Detect which cell encompasses the target text, then output its (X, Y) center coordinate. 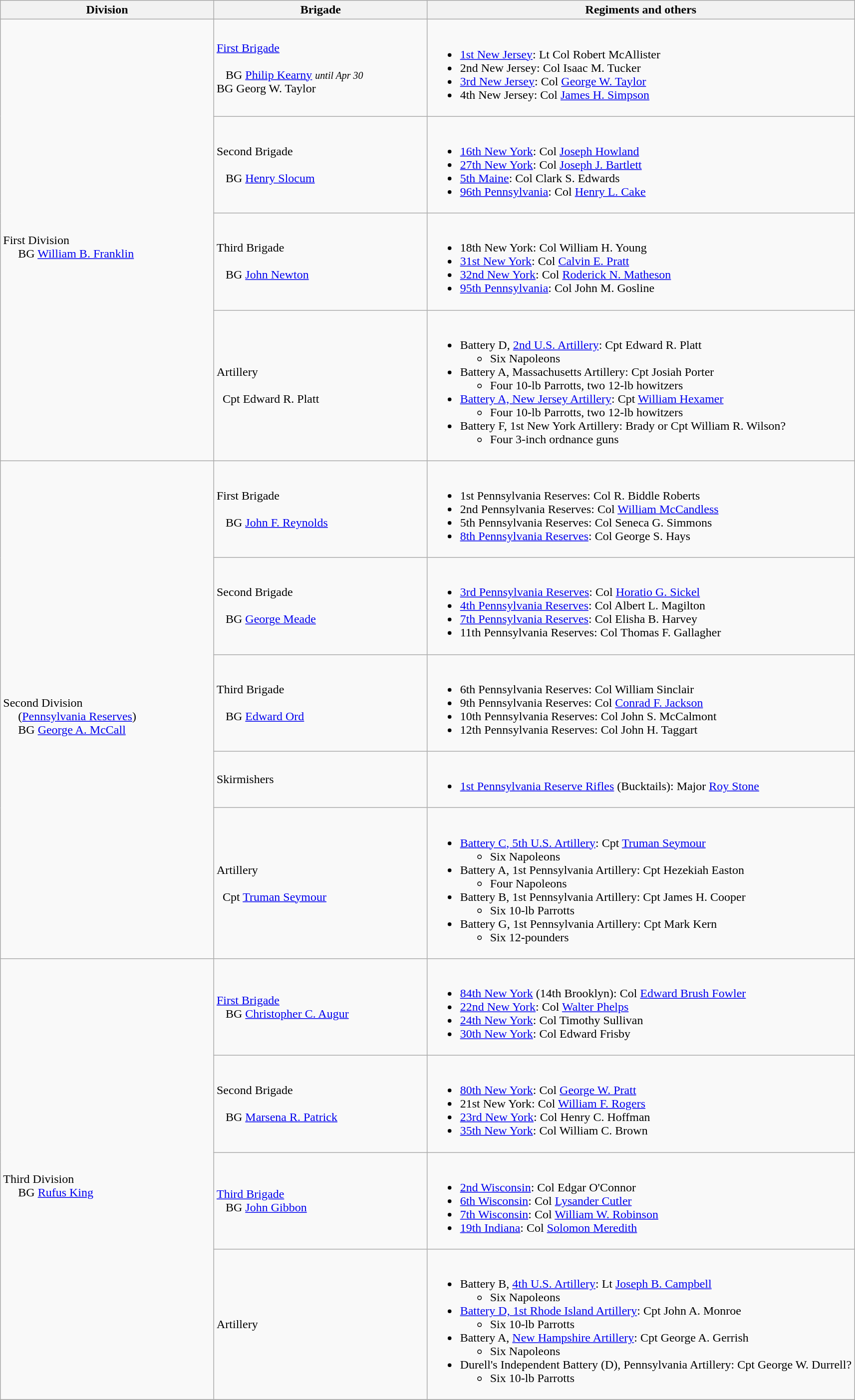
Second Division (Pennsylvania Reserves) BG George A. McCall (107, 710)
80th New York: Col George W. Pratt21st New York: Col William F. Rogers23rd New York: Col Henry C. Hoffman35th New York: Col William C. Brown (641, 1104)
Third Division BG Rufus King (107, 1179)
Third Brigade BG Edward Ord (320, 703)
Brigade (320, 10)
First Brigade BG Philip Kearny until Apr 30 BG Georg W. Taylor (320, 68)
First Brigade BG Christopher C. Augur (320, 1007)
2nd Wisconsin: Col Edgar O'Connor6th Wisconsin: Col Lysander Cutler7th Wisconsin: Col William W. Robinson19th Indiana: Col Solomon Meredith (641, 1200)
Third Brigade BG John Gibbon (320, 1200)
Regiments and others (641, 10)
16th New York: Col Joseph Howland27th New York: Col Joseph J. Bartlett5th Maine: Col Clark S. Edwards96th Pennsylvania: Col Henry L. Cake (641, 165)
1st New Jersey: Lt Col Robert McAllister2nd New Jersey: Col Isaac M. Tucker3rd New Jersey: Col George W. Taylor4th New Jersey: Col James H. Simpson (641, 68)
First Division BG William B. Franklin (107, 240)
Second Brigade BG Henry Slocum (320, 165)
Second Brigade BG George Meade (320, 606)
Artillery Cpt Truman Seymour (320, 883)
Second Brigade BG Marsena R. Patrick (320, 1104)
First Brigade BG John F. Reynolds (320, 509)
Third Brigade BG John Newton (320, 262)
Artillery Cpt Edward R. Platt (320, 385)
Artillery (320, 1325)
18th New York: Col William H. Young31st New York: Col Calvin E. Pratt32nd New York: Col Roderick N. Matheson95th Pennsylvania: Col John M. Gosline (641, 262)
Skirmishers (320, 780)
1st Pennsylvania Reserve Rifles (Bucktails): Major Roy Stone (641, 780)
Division (107, 10)
